Locate the cell with the specified text and output its [X, Y] center coordinate. 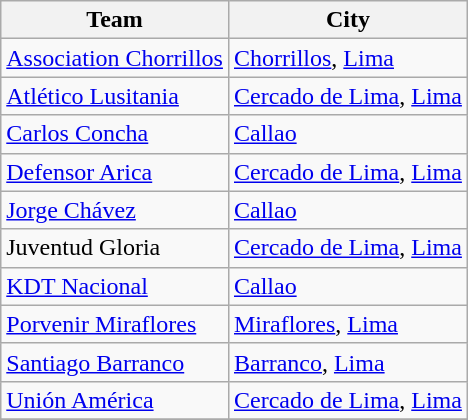
Unión América [115, 400]
Association Chorrillos [115, 58]
KDT Nacional [115, 286]
Atlético Lusitania [115, 96]
City [348, 20]
Barranco, Lima [348, 362]
Miraflores, Lima [348, 324]
Defensor Arica [115, 172]
Juventud Gloria [115, 248]
Porvenir Miraflores [115, 324]
Santiago Barranco [115, 362]
Chorrillos, Lima [348, 58]
Carlos Concha [115, 134]
Jorge Chávez [115, 210]
Team [115, 20]
